Extract the (x, y) coordinate from the center of the cell holding the provided text.  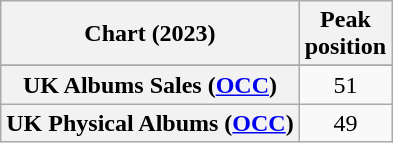
UK Albums Sales (OCC) (150, 85)
Chart (2023) (150, 34)
UK Physical Albums (OCC) (150, 123)
51 (345, 85)
Peakposition (345, 34)
49 (345, 123)
